Determine the [X, Y] coordinate at the center of the cell enclosing the given text.  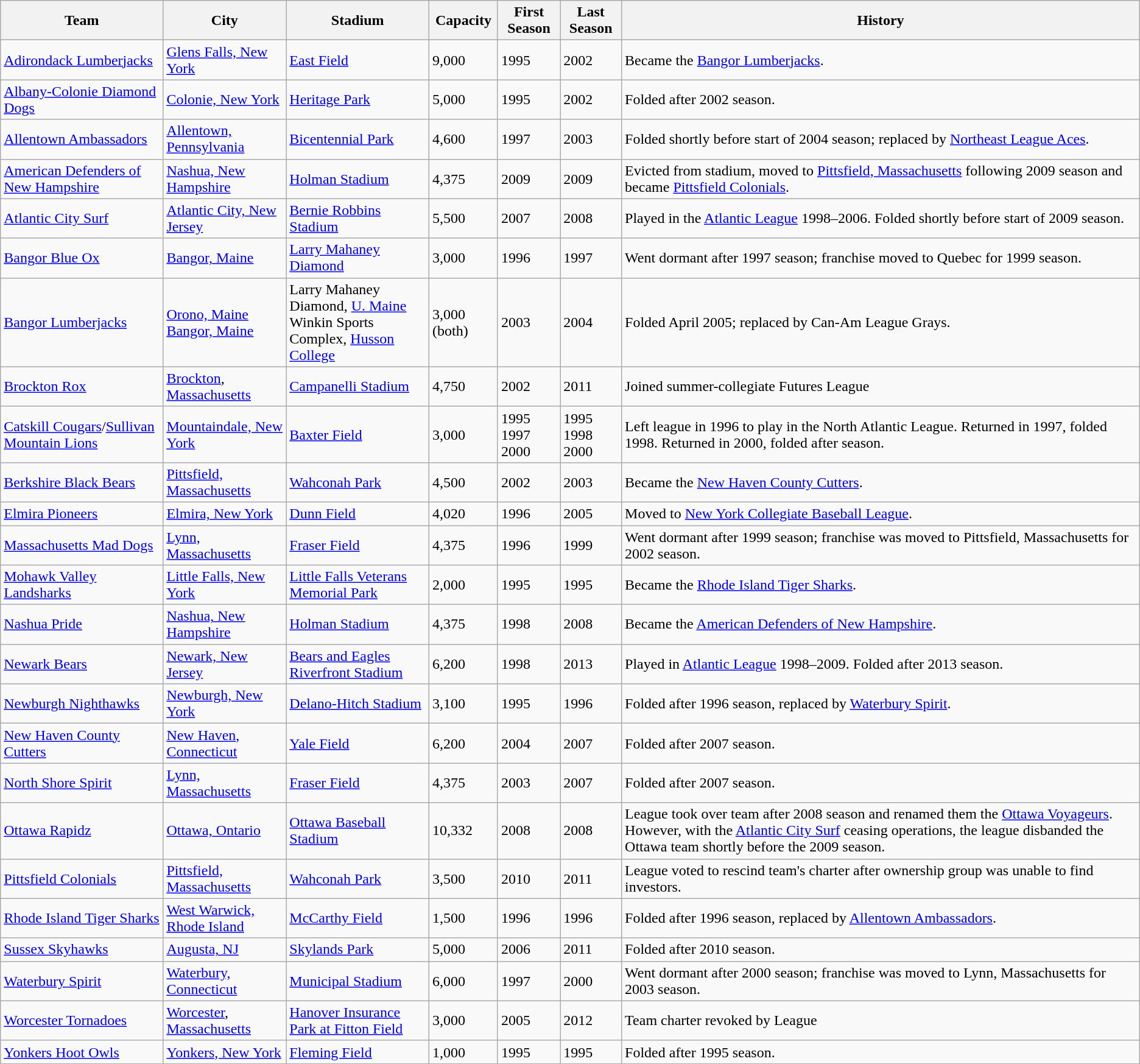
West Warwick, Rhode Island [225, 918]
McCarthy Field [358, 918]
1,500 [464, 918]
Municipal Stadium [358, 981]
6,000 [464, 981]
Bangor Lumberjacks [82, 322]
Team charter revoked by League [881, 1021]
Little Falls Veterans Memorial Park [358, 585]
Went dormant after 1997 season; franchise moved to Quebec for 1999 season. [881, 258]
Joined summer-collegiate Futures League [881, 386]
Adirondack Lumberjacks [82, 60]
Glens Falls, New York [225, 60]
Moved to New York Collegiate Baseball League. [881, 513]
Pittsfield Colonials [82, 878]
Mountaindale, New York [225, 434]
199519972000 [529, 434]
Waterbury, Connecticut [225, 981]
New Haven County Cutters [82, 743]
Sussex Skyhawks [82, 949]
Larry Mahaney Diamond [358, 258]
Yonkers, New York [225, 1052]
Worcester Tornadoes [82, 1021]
Skylands Park [358, 949]
Massachusetts Mad Dogs [82, 544]
Mohawk Valley Landsharks [82, 585]
Brockton Rox [82, 386]
Newburgh, New York [225, 704]
Went dormant after 1999 season; franchise was moved to Pittsfield, Massachusetts for 2002 season. [881, 544]
2000 [591, 981]
4,600 [464, 139]
Became the New Haven County Cutters. [881, 482]
Albany-Colonie Diamond Dogs [82, 100]
1,000 [464, 1052]
3,500 [464, 878]
East Field [358, 60]
Team [82, 21]
Went dormant after 2000 season; franchise was moved to Lynn, Massachusetts for 2003 season. [881, 981]
Atlantic City Surf [82, 218]
5,500 [464, 218]
Bernie Robbins Stadium [358, 218]
Bangor Blue Ox [82, 258]
Folded after 2010 season. [881, 949]
League voted to rescind team's charter after ownership group was unable to find investors. [881, 878]
Left league in 1996 to play in the North Atlantic League. Returned in 1997, folded 1998. Returned in 2000, folded after season. [881, 434]
Colonie, New York [225, 100]
Newark Bears [82, 664]
Ottawa Baseball Stadium [358, 831]
1999 [591, 544]
Folded shortly before start of 2004 season; replaced by Northeast League Aces. [881, 139]
2010 [529, 878]
Became the Rhode Island Tiger Sharks. [881, 585]
Folded after 1996 season, replaced by Allentown Ambassadors. [881, 918]
New Haven, Connecticut [225, 743]
Elmira, New York [225, 513]
9,000 [464, 60]
Larry Mahaney Diamond, U. MaineWinkin Sports Complex, Husson College [358, 322]
4,750 [464, 386]
10,332 [464, 831]
3,100 [464, 704]
Elmira Pioneers [82, 513]
Played in the Atlantic League 1998–2006. Folded shortly before start of 2009 season. [881, 218]
4,020 [464, 513]
Atlantic City, New Jersey [225, 218]
Folded after 2002 season. [881, 100]
Fleming Field [358, 1052]
Evicted from stadium, moved to Pittsfield, Massachusetts following 2009 season and became Pittsfield Colonials. [881, 179]
Became the American Defenders of New Hampshire. [881, 625]
City [225, 21]
Worcester, Massachusetts [225, 1021]
Orono, MaineBangor, Maine [225, 322]
Last Season [591, 21]
Allentown Ambassadors [82, 139]
Hanover Insurance Park at Fitton Field [358, 1021]
Folded April 2005; replaced by Can-Am League Grays. [881, 322]
Waterbury Spirit [82, 981]
Bicentennial Park [358, 139]
Newark, New Jersey [225, 664]
3,000 (both) [464, 322]
2,000 [464, 585]
Dunn Field [358, 513]
Folded after 1995 season. [881, 1052]
Campanelli Stadium [358, 386]
Became the Bangor Lumberjacks. [881, 60]
4,500 [464, 482]
History [881, 21]
Bears and Eagles Riverfront Stadium [358, 664]
Ottawa Rapidz [82, 831]
Bangor, Maine [225, 258]
Brockton, Massachusetts [225, 386]
First Season [529, 21]
199519982000 [591, 434]
2012 [591, 1021]
Little Falls, New York [225, 585]
2013 [591, 664]
Baxter Field [358, 434]
Rhode Island Tiger Sharks [82, 918]
North Shore Spirit [82, 783]
Played in Atlantic League 1998–2009. Folded after 2013 season. [881, 664]
Ottawa, Ontario [225, 831]
Nashua Pride [82, 625]
Allentown, Pennsylvania [225, 139]
Folded after 1996 season, replaced by Waterbury Spirit. [881, 704]
Berkshire Black Bears [82, 482]
American Defenders of New Hampshire [82, 179]
Newburgh Nighthawks [82, 704]
Delano-Hitch Stadium [358, 704]
Catskill Cougars/Sullivan Mountain Lions [82, 434]
2006 [529, 949]
Yonkers Hoot Owls [82, 1052]
Heritage Park [358, 100]
Augusta, NJ [225, 949]
Yale Field [358, 743]
Capacity [464, 21]
Stadium [358, 21]
